For the text-containing cell, return its midpoint in [X, Y] coordinate format. 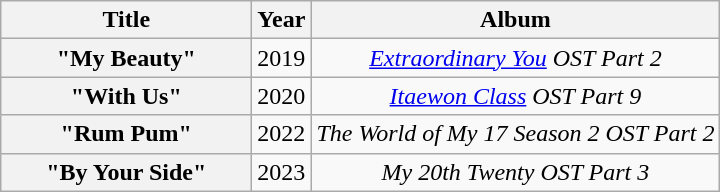
"With Us" [126, 96]
"By Your Side" [126, 172]
Album [516, 20]
Year [282, 20]
2020 [282, 96]
2022 [282, 134]
Itaewon Class OST Part 9 [516, 96]
Extraordinary You OST Part 2 [516, 58]
2023 [282, 172]
"My Beauty" [126, 58]
2019 [282, 58]
"Rum Pum" [126, 134]
The World of My 17 Season 2 OST Part 2 [516, 134]
My 20th Twenty OST Part 3 [516, 172]
Title [126, 20]
